Output the (X, Y) coordinate of the center of the cell containing the given text.  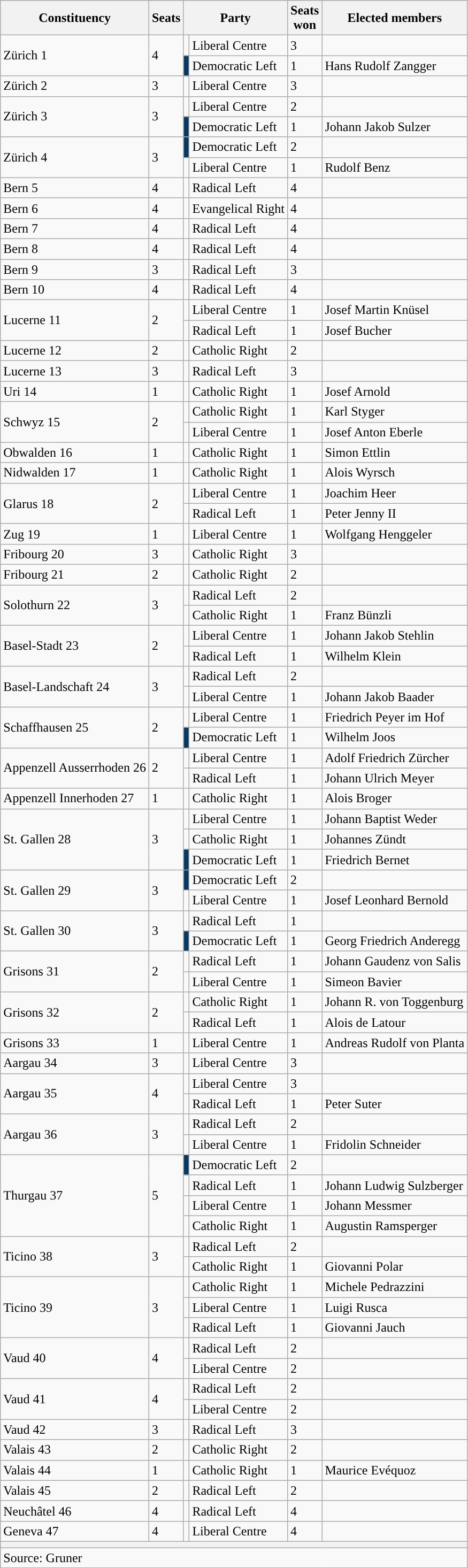
Giovanni Polar (395, 1267)
Simon Ettlin (395, 452)
Ticino 38 (75, 1257)
Appenzell Ausserrhoden 26 (75, 768)
Georg Friedrich Anderegg (395, 941)
Lucerne 11 (75, 320)
Johann Jakob Stehlin (395, 636)
Obwalden 16 (75, 452)
Appenzell Innerhoden 27 (75, 798)
Karl Styger (395, 412)
Zürich 1 (75, 56)
Party (235, 18)
Bern 6 (75, 208)
Michele Pedrazzini (395, 1287)
Uri 14 (75, 391)
Zürich 2 (75, 86)
Valais 43 (75, 1450)
Rudolf Benz (395, 167)
Vaud 42 (75, 1429)
Bern 5 (75, 188)
Basel-Stadt 23 (75, 646)
Fribourg 21 (75, 574)
Elected members (395, 18)
Nidwalden 17 (75, 473)
Evangelical Right (239, 208)
Bern 10 (75, 290)
Vaud 41 (75, 1399)
Grisons 32 (75, 1012)
Johann Gaudenz von Salis (395, 962)
Luigi Rusca (395, 1308)
Geneva 47 (75, 1531)
Franz Bünzli (395, 616)
Simeon Bavier (395, 982)
Valais 45 (75, 1490)
Fridolin Schneider (395, 1144)
Lucerne 13 (75, 371)
Neuchâtel 46 (75, 1511)
Johann R. von Toggenburg (395, 1002)
Basel-Landschaft 24 (75, 687)
Peter Suter (395, 1104)
Wilhelm Klein (395, 656)
Valais 44 (75, 1470)
Ticino 39 (75, 1308)
Josef Arnold (395, 391)
Fribourg 20 (75, 554)
Maurice Evéquoz (395, 1470)
Johann Messmer (395, 1205)
Josef Leonhard Bernold (395, 900)
Johann Ulrich Meyer (395, 778)
St. Gallen 29 (75, 890)
Augustin Ramsperger (395, 1226)
Aargau 35 (75, 1094)
Alois de Latour (395, 1023)
Wilhelm Joos (395, 737)
Joachim Heer (395, 493)
Zug 19 (75, 534)
Johann Ludwig Sulzberger (395, 1185)
Source: Gruner (234, 1558)
Johann Baptist Weder (395, 819)
Johann Jakob Baader (395, 697)
Hans Rudolf Zangger (395, 66)
5 (166, 1195)
Aargau 36 (75, 1134)
St. Gallen 30 (75, 931)
Schwyz 15 (75, 422)
Wolfgang Henggeler (395, 534)
Alois Wyrsch (395, 473)
Grisons 33 (75, 1043)
Josef Anton Eberle (395, 432)
Grisons 31 (75, 972)
Lucerne 12 (75, 351)
Andreas Rudolf von Planta (395, 1043)
Bern 7 (75, 228)
Constituency (75, 18)
Josef Martin Knüsel (395, 310)
St. Gallen 28 (75, 839)
Zürich 4 (75, 157)
Thurgau 37 (75, 1195)
Friedrich Peyer im Hof (395, 717)
Adolf Friedrich Zürcher (395, 758)
Aargau 34 (75, 1063)
Seatswon (305, 18)
Vaud 40 (75, 1358)
Johann Jakob Sulzer (395, 127)
Peter Jenny II (395, 513)
Seats (166, 18)
Schaffhausen 25 (75, 727)
Glarus 18 (75, 503)
Zürich 3 (75, 117)
Friedrich Bernet (395, 859)
Johannes Zündt (395, 839)
Josef Bucher (395, 330)
Bern 8 (75, 249)
Giovanni Jauch (395, 1328)
Bern 9 (75, 269)
Solothurn 22 (75, 605)
Alois Broger (395, 798)
